Pinpoint the cell where the given text exists, returning its (X, Y) midpoint coordinate. 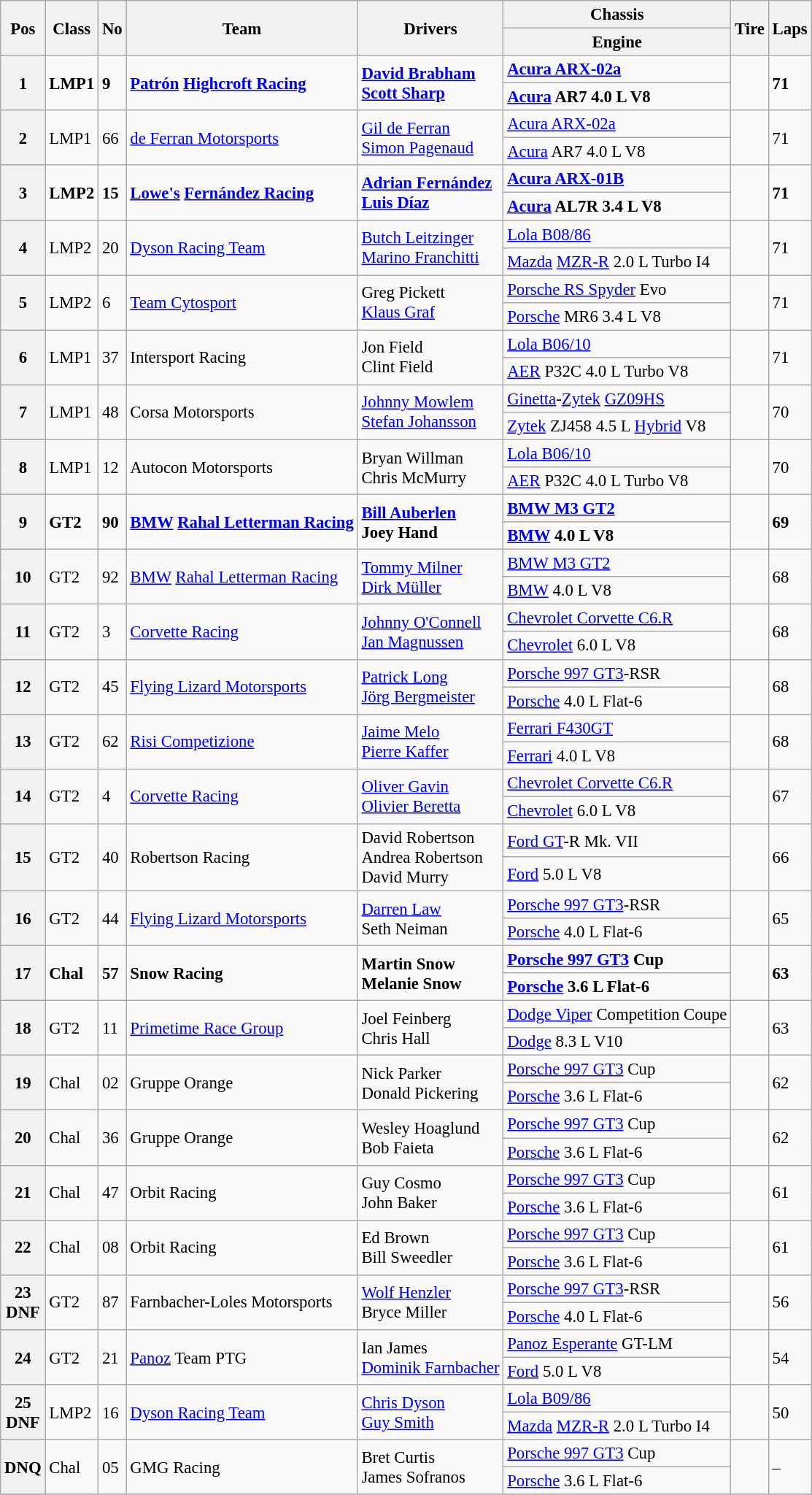
54 (789, 1358)
56 (789, 1302)
87 (112, 1302)
Greg Pickett Klaus Graf (430, 302)
Team (242, 28)
Class (71, 28)
Primetime Race Group (242, 1028)
Acura ARX-01B (617, 179)
Lowe's Fernández Racing (242, 193)
Ian James Dominik Farnbacher (430, 1358)
Acura AL7R 3.4 L V8 (617, 207)
Wolf Henzler Bryce Miller (430, 1302)
Patrick Long Jörg Bergmeister (430, 686)
Darren Law Seth Neiman (430, 918)
Lola B09/86 (617, 1399)
2 (23, 137)
Engine (617, 42)
57 (112, 974)
Gil de Ferran Simon Pagenaud (430, 137)
Drivers (430, 28)
Ginetta-Zytek GZ09HS (617, 399)
DNQ (23, 1467)
10 (23, 577)
1 (23, 83)
69 (789, 523)
48 (112, 412)
Dodge 8.3 L V10 (617, 1042)
Joel Feinberg Chris Hall (430, 1028)
8 (23, 467)
19 (23, 1083)
45 (112, 686)
Guy Cosmo John Baker (430, 1193)
Laps (789, 28)
Intersport Racing (242, 358)
50 (789, 1412)
Nick Parker Donald Pickering (430, 1083)
Martin Snow Melanie Snow (430, 974)
17 (23, 974)
– (789, 1467)
Johnny O'Connell Jan Magnussen (430, 632)
Johnny Mowlem Stefan Johansson (430, 412)
Jon Field Clint Field (430, 358)
Ferrari 4.0 L V8 (617, 756)
Panoz Team PTG (242, 1358)
13 (23, 742)
Autocon Motorsports (242, 467)
22 (23, 1247)
Jaime Melo Pierre Kaffer (430, 742)
Chris Dyson Guy Smith (430, 1412)
5 (23, 302)
Chassis (617, 15)
44 (112, 918)
65 (789, 918)
37 (112, 358)
Corsa Motorsports (242, 412)
Team Cytosport (242, 302)
Tommy Milner Dirk Müller (430, 577)
Butch Leitzinger Marino Franchitti (430, 248)
Patrón Highcroft Racing (242, 83)
Pos (23, 28)
25DNF (23, 1412)
GMG Racing (242, 1467)
14 (23, 797)
67 (789, 797)
Porsche MR6 3.4 L V8 (617, 316)
36 (112, 1137)
Bill Auberlen Joey Hand (430, 523)
Porsche RS Spyder Evo (617, 289)
7 (23, 412)
Bryan Willman Chris McMurry (430, 467)
90 (112, 523)
David Robertson Andrea Robertson David Murry (430, 858)
Tire (750, 28)
18 (23, 1028)
Lola B08/86 (617, 234)
Zytek ZJ458 4.5 L Hybrid V8 (617, 426)
23DNF (23, 1302)
08 (112, 1247)
24 (23, 1358)
Snow Racing (242, 974)
David Brabham Scott Sharp (430, 83)
Ferrari F430GT (617, 728)
Ford GT-R Mk. VII (617, 841)
92 (112, 577)
Bret Curtis James Sofranos (430, 1467)
Risi Competizione (242, 742)
Robertson Racing (242, 858)
Farnbacher-Loles Motorsports (242, 1302)
Panoz Esperante GT-LM (617, 1344)
02 (112, 1083)
Wesley Hoaglund Bob Faieta (430, 1137)
de Ferran Motorsports (242, 137)
40 (112, 858)
Ed Brown Bill Sweedler (430, 1247)
47 (112, 1193)
No (112, 28)
05 (112, 1467)
Dodge Viper Competition Coupe (617, 1015)
Oliver Gavin Olivier Beretta (430, 797)
Adrian Fernández Luis Díaz (430, 193)
